Determine the [x, y] coordinate at the center of the cell enclosing the given text.  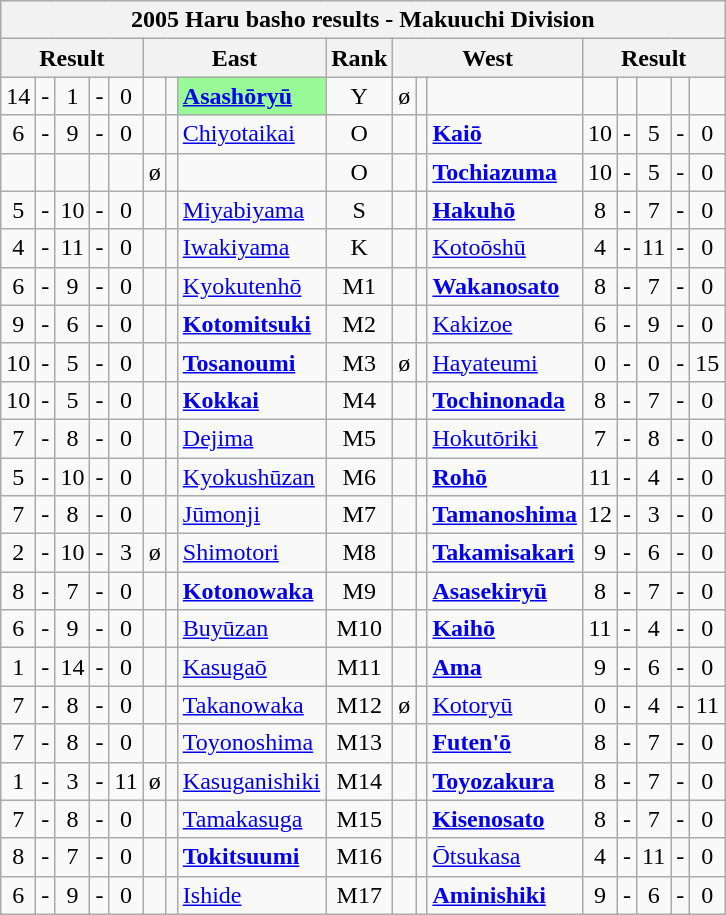
M16 [360, 857]
Kotomitsuki [251, 324]
Takamisakari [505, 553]
Ama [505, 667]
Iwakiyama [251, 248]
Hakuhō [505, 210]
M17 [360, 895]
Tamakasuga [251, 819]
Miyabiyama [251, 210]
M5 [360, 438]
Tochinonada [505, 400]
M8 [360, 553]
Takanowaka [251, 705]
Kasuganishiki [251, 781]
Aminishiki [505, 895]
Futen'ō [505, 743]
M6 [360, 477]
Chiyotaikai [251, 134]
Ōtsukasa [505, 857]
Tosanoumi [251, 362]
Toyonoshima [251, 743]
Hayateumi [505, 362]
M10 [360, 629]
Kotoryū [505, 705]
Ishide [251, 895]
Wakanosato [505, 286]
Tamanoshima [505, 515]
Shimotori [251, 553]
2 [18, 553]
Y [360, 96]
M3 [360, 362]
Kisenosato [505, 819]
Kotonowaka [251, 591]
M15 [360, 819]
M2 [360, 324]
M9 [360, 591]
Asasekiryū [505, 591]
15 [708, 362]
Asashōryū [251, 96]
Kyokushūzan [251, 477]
Kaiō [505, 134]
Rohō [505, 477]
Dejima [251, 438]
M4 [360, 400]
Buyūzan [251, 629]
Kasugaō [251, 667]
East [234, 58]
Jūmonji [251, 515]
K [360, 248]
M1 [360, 286]
M11 [360, 667]
Rank [360, 58]
M7 [360, 515]
Kakizoe [505, 324]
Kotoōshū [505, 248]
Tochiazuma [505, 172]
M14 [360, 781]
Kaihō [505, 629]
Tokitsuumi [251, 857]
S [360, 210]
12 [600, 515]
Kokkai [251, 400]
M12 [360, 705]
Hokutōriki [505, 438]
West [488, 58]
M13 [360, 743]
Toyozakura [505, 781]
2005 Haru basho results - Makuuchi Division [363, 20]
Kyokutenhō [251, 286]
